Scan for the cell matching the given text and deliver its (X, Y) coordinate at center. 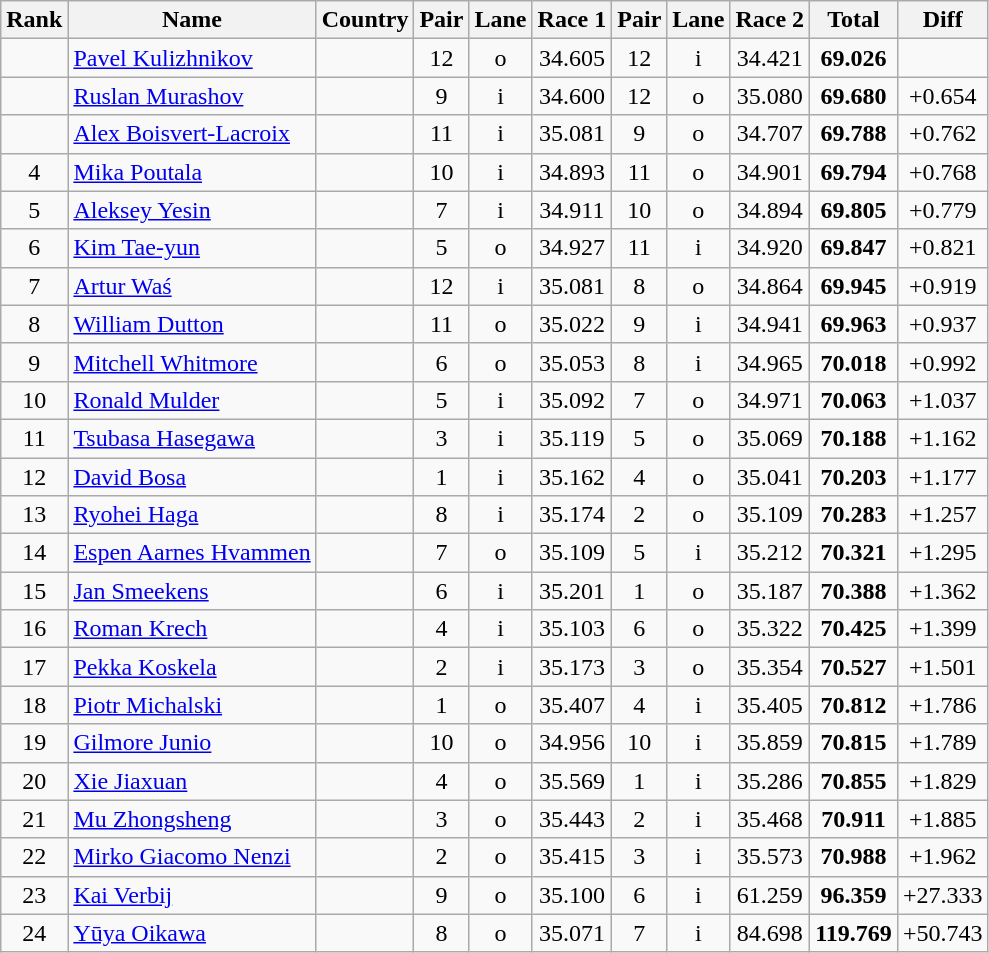
70.812 (854, 705)
35.569 (572, 781)
35.354 (770, 667)
+0.762 (942, 134)
Ryohei Haga (192, 515)
34.421 (770, 58)
+1.037 (942, 400)
34.901 (770, 172)
35.405 (770, 705)
35.468 (770, 819)
70.815 (854, 743)
35.080 (770, 96)
15 (34, 591)
96.359 (854, 895)
Artur Waś (192, 286)
69.805 (854, 210)
Kim Tae-yun (192, 248)
+1.501 (942, 667)
Mitchell Whitmore (192, 362)
+1.962 (942, 857)
70.321 (854, 553)
+0.919 (942, 286)
70.425 (854, 629)
+0.779 (942, 210)
+1.885 (942, 819)
35.573 (770, 857)
Ruslan Murashov (192, 96)
21 (34, 819)
23 (34, 895)
34.600 (572, 96)
19 (34, 743)
84.698 (770, 933)
35.173 (572, 667)
34.911 (572, 210)
34.605 (572, 58)
+1.786 (942, 705)
Name (192, 20)
+0.821 (942, 248)
13 (34, 515)
Total (854, 20)
Espen Aarnes Hvammen (192, 553)
14 (34, 553)
35.071 (572, 933)
69.788 (854, 134)
35.322 (770, 629)
+1.162 (942, 438)
34.893 (572, 172)
24 (34, 933)
70.911 (854, 819)
34.941 (770, 324)
Pavel Kulizhnikov (192, 58)
+50.743 (942, 933)
34.920 (770, 248)
35.069 (770, 438)
34.971 (770, 400)
Alex Boisvert-Lacroix (192, 134)
69.847 (854, 248)
+0.768 (942, 172)
35.286 (770, 781)
34.956 (572, 743)
+0.937 (942, 324)
+27.333 (942, 895)
35.407 (572, 705)
22 (34, 857)
Mu Zhongsheng (192, 819)
69.963 (854, 324)
+0.992 (942, 362)
18 (34, 705)
Mika Poutala (192, 172)
35.100 (572, 895)
70.283 (854, 515)
70.388 (854, 591)
Diff (942, 20)
Kai Verbij (192, 895)
20 (34, 781)
35.119 (572, 438)
17 (34, 667)
35.212 (770, 553)
Country (365, 20)
70.018 (854, 362)
70.063 (854, 400)
Gilmore Junio (192, 743)
35.103 (572, 629)
35.187 (770, 591)
+1.177 (942, 477)
Race 1 (572, 20)
+1.362 (942, 591)
Mirko Giacomo Nenzi (192, 857)
35.022 (572, 324)
Tsubasa Hasegawa (192, 438)
+0.654 (942, 96)
35.041 (770, 477)
70.203 (854, 477)
69.794 (854, 172)
34.965 (770, 362)
35.859 (770, 743)
70.855 (854, 781)
34.927 (572, 248)
Roman Krech (192, 629)
35.415 (572, 857)
Yūya Oikawa (192, 933)
Piotr Michalski (192, 705)
69.945 (854, 286)
70.527 (854, 667)
+1.829 (942, 781)
70.188 (854, 438)
61.259 (770, 895)
35.201 (572, 591)
+1.399 (942, 629)
Jan Smeekens (192, 591)
Rank (34, 20)
Aleksey Yesin (192, 210)
Race 2 (770, 20)
16 (34, 629)
119.769 (854, 933)
+1.295 (942, 553)
35.092 (572, 400)
35.443 (572, 819)
35.174 (572, 515)
Pekka Koskela (192, 667)
69.680 (854, 96)
34.894 (770, 210)
69.026 (854, 58)
34.707 (770, 134)
34.864 (770, 286)
35.053 (572, 362)
+1.257 (942, 515)
+1.789 (942, 743)
William Dutton (192, 324)
70.988 (854, 857)
35.162 (572, 477)
Ronald Mulder (192, 400)
David Bosa (192, 477)
Xie Jiaxuan (192, 781)
